Find where the given text appears and provide that cell's center as (x, y) coordinate. 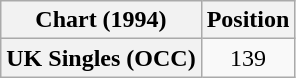
139 (248, 58)
Chart (1994) (101, 20)
Position (248, 20)
UK Singles (OCC) (101, 58)
